Locate the cell with the specified text and output its [x, y] center coordinate. 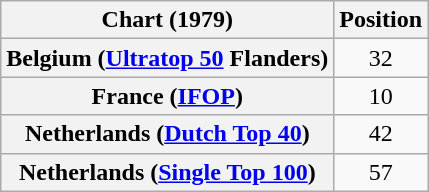
Chart (1979) [168, 20]
Position [381, 20]
42 [381, 134]
France (IFOP) [168, 96]
Belgium (Ultratop 50 Flanders) [168, 58]
32 [381, 58]
57 [381, 172]
10 [381, 96]
Netherlands (Single Top 100) [168, 172]
Netherlands (Dutch Top 40) [168, 134]
